Locate the cell with the specified text and output its (X, Y) center coordinate. 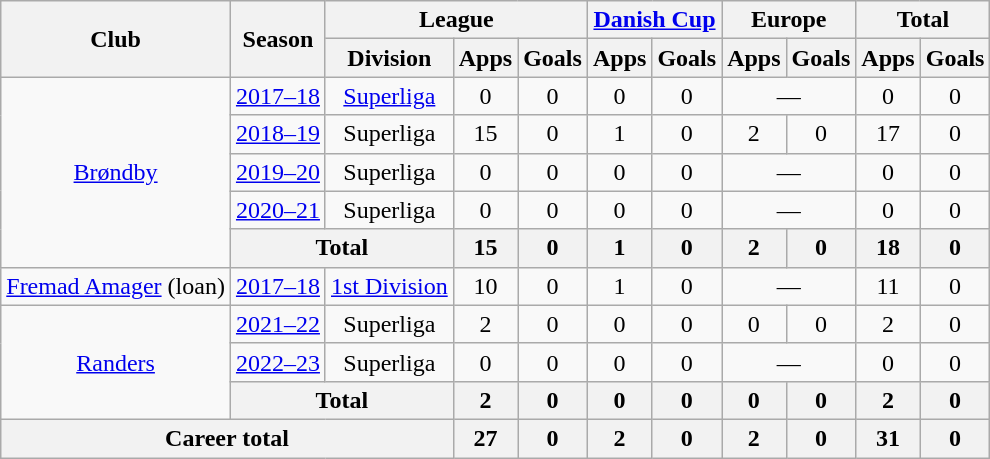
11 (888, 286)
27 (485, 438)
1st Division (389, 286)
2018–19 (278, 134)
31 (888, 438)
Fremad Amager (loan) (116, 286)
17 (888, 134)
Danish Cup (654, 20)
2020–21 (278, 210)
Club (116, 39)
2022–23 (278, 362)
Division (389, 58)
Season (278, 39)
2019–20 (278, 172)
Randers (116, 362)
Europe (789, 20)
Career total (227, 438)
2021–22 (278, 324)
18 (888, 248)
10 (485, 286)
Brøndby (116, 172)
League (456, 20)
